Find where the given text appears and provide that cell's center as (X, Y) coordinate. 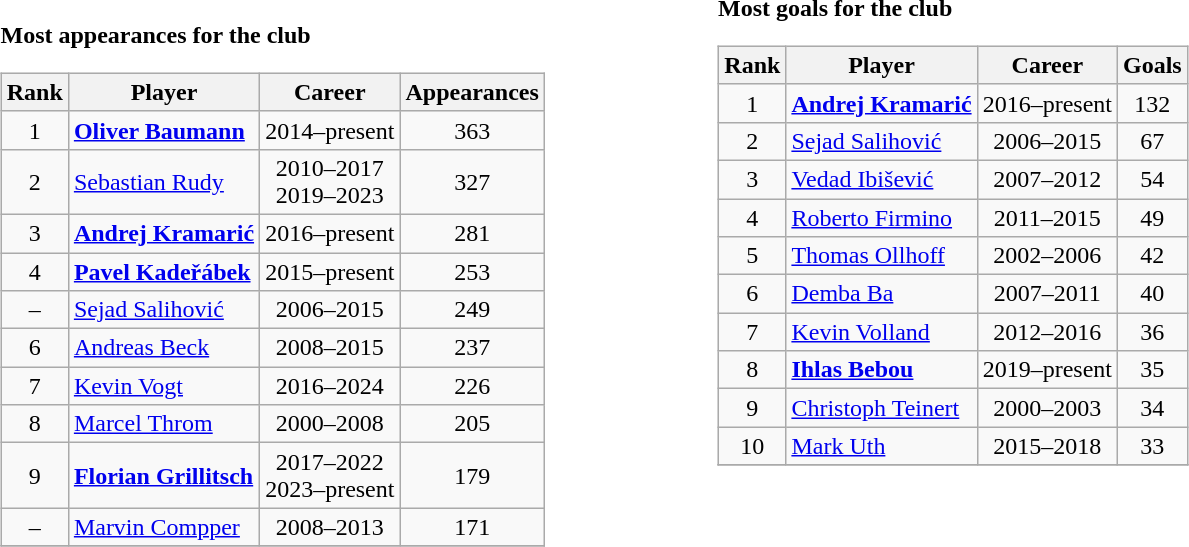
40 (1152, 294)
2007–2012 (1047, 179)
34 (1152, 408)
Marcel Throm (164, 424)
5 (752, 256)
33 (1152, 446)
Thomas Ollhoff (882, 256)
49 (1152, 217)
Kevin Vogt (164, 386)
2002–2006 (1047, 256)
2011–2015 (1047, 217)
Demba Ba (882, 294)
171 (472, 527)
2007–2011 (1047, 294)
36 (1152, 332)
2012–2016 (1047, 332)
2000–2008 (330, 424)
226 (472, 386)
2000–2003 (1047, 408)
42 (1152, 256)
Pavel Kadeřábek (164, 271)
Ihlas Bebou (882, 370)
10 (752, 446)
281 (472, 233)
205 (472, 424)
253 (472, 271)
Oliver Baumann (164, 130)
Appearances (472, 92)
2010–20172019–2023 (330, 182)
2008–2015 (330, 348)
132 (1152, 103)
2015–present (330, 271)
2008–2013 (330, 527)
Sebastian Rudy (164, 182)
179 (472, 476)
2014–present (330, 130)
327 (472, 182)
Vedad Ibišević (882, 179)
2019–present (1047, 370)
Marvin Compper (164, 527)
35 (1152, 370)
2015–2018 (1047, 446)
237 (472, 348)
363 (472, 130)
54 (1152, 179)
67 (1152, 141)
Mark Uth (882, 446)
249 (472, 310)
Kevin Volland (882, 332)
Andreas Beck (164, 348)
Roberto Firmino (882, 217)
Christoph Teinert (882, 408)
2017–20222023–present (330, 476)
2016–2024 (330, 386)
Goals (1152, 65)
Florian Grillitsch (164, 476)
